Return (x, y) of the center of cell containing provided text 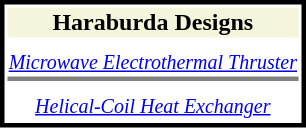
Haraburda Designs (152, 23)
Helical-Coil Heat Exchanger (152, 105)
Microwave Electrothermal Thruster (152, 63)
